Detect which cell encompasses the target text, then output its [X, Y] center coordinate. 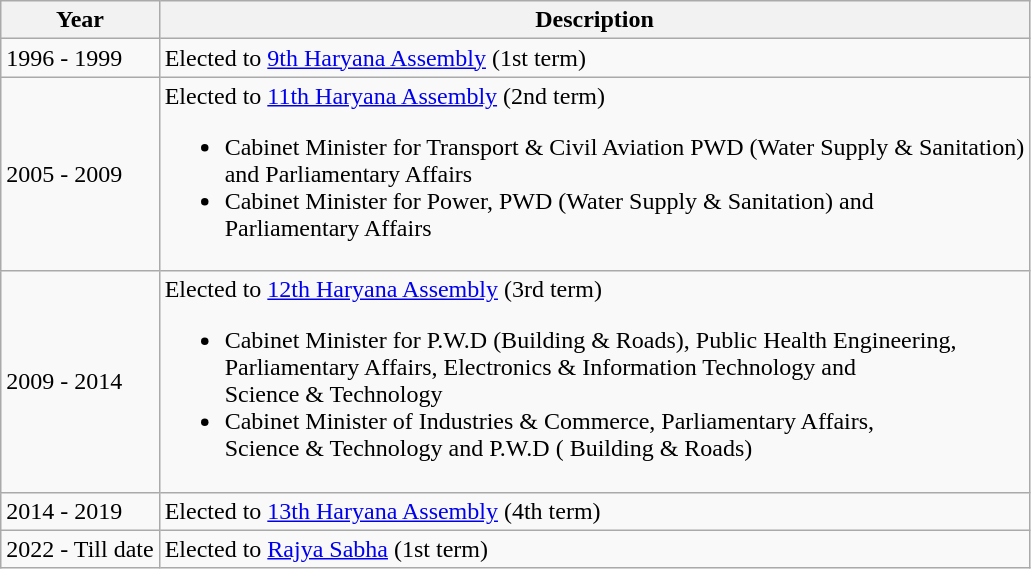
Elected to 13th Haryana Assembly (4th term) [594, 511]
2014 - 2019 [80, 511]
2009 - 2014 [80, 382]
Elected to 9th Haryana Assembly (1st term) [594, 58]
Elected to Rajya Sabha (1st term) [594, 549]
2022 - Till date [80, 549]
Year [80, 20]
2005 - 2009 [80, 174]
1996 - 1999 [80, 58]
Description [594, 20]
